Provide the (x, y) coordinate of the cell's center where the given text is located.  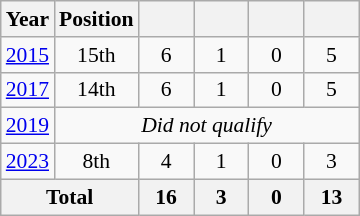
14th (96, 90)
2015 (28, 55)
2017 (28, 90)
13 (332, 197)
Position (96, 19)
Year (28, 19)
16 (166, 197)
Total (70, 197)
2023 (28, 162)
2019 (28, 126)
Did not qualify (206, 126)
4 (166, 162)
15th (96, 55)
8th (96, 162)
